Output the [X, Y] coordinate of the center of the cell containing the given text.  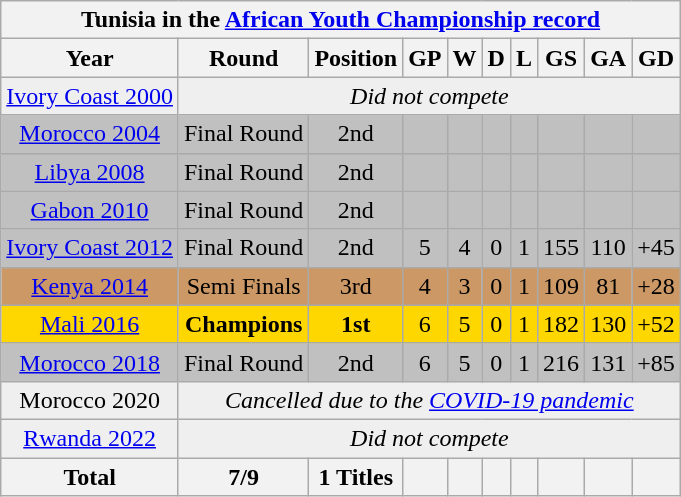
Round [243, 58]
Ivory Coast 2012 [90, 248]
Morocco 2004 [90, 134]
131 [608, 362]
Year [90, 58]
155 [562, 248]
GD [656, 58]
+52 [656, 324]
Morocco 2018 [90, 362]
216 [562, 362]
Gabon 2010 [90, 210]
L [524, 58]
D [496, 58]
Semi Finals [243, 286]
Cancelled due to the COVID-19 pandemic [429, 400]
130 [608, 324]
81 [608, 286]
Libya 2008 [90, 172]
1 Titles [356, 477]
182 [562, 324]
Morocco 2020 [90, 400]
+45 [656, 248]
110 [608, 248]
Tunisia in the African Youth Championship record [341, 20]
+85 [656, 362]
Ivory Coast 2000 [90, 96]
3rd [356, 286]
Position [356, 58]
Total [90, 477]
3 [464, 286]
1st [356, 324]
W [464, 58]
GP [425, 58]
Champions [243, 324]
Kenya 2014 [90, 286]
+28 [656, 286]
109 [562, 286]
Mali 2016 [90, 324]
7/9 [243, 477]
Rwanda 2022 [90, 438]
GS [562, 58]
GA [608, 58]
